Identify which cell holds the provided text, then report its [X, Y] central coordinate. 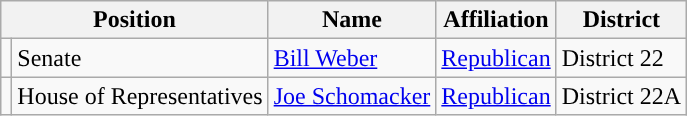
District [621, 20]
District 22 [621, 58]
Name [352, 20]
Position [134, 20]
District 22A [621, 96]
Affiliation [496, 20]
Senate [140, 58]
Joe Schomacker [352, 96]
House of Representatives [140, 96]
Bill Weber [352, 58]
